Search for the cell housing the specified text and yield its (x, y) center coordinate. 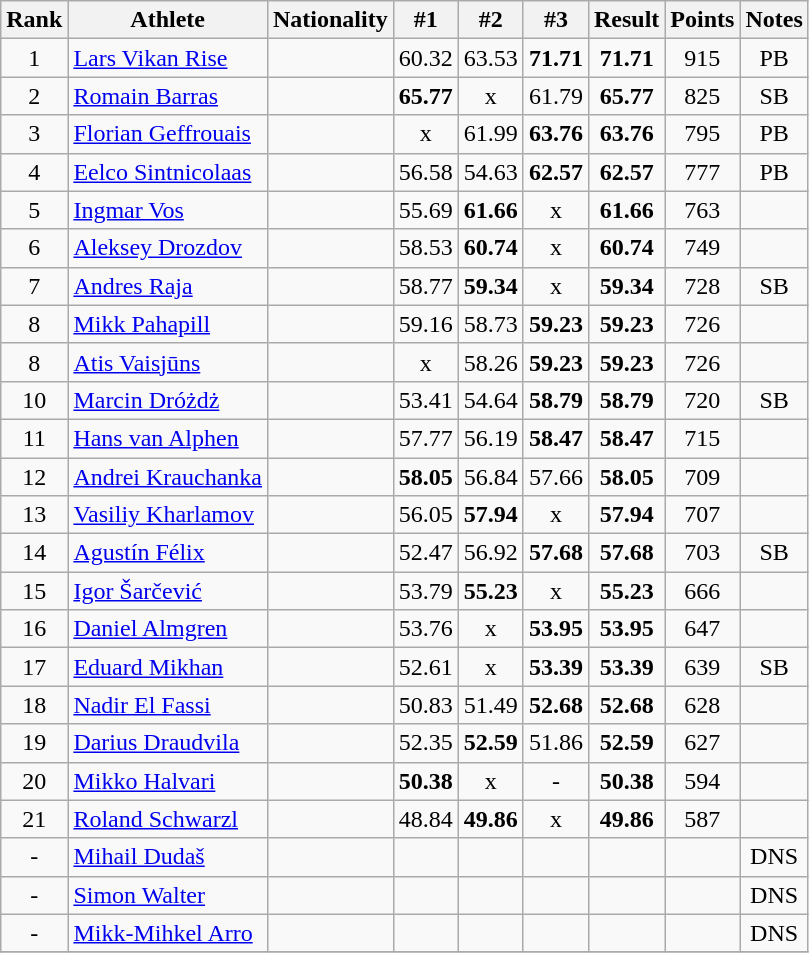
53.76 (426, 629)
Nationality (330, 20)
Andres Raja (168, 286)
18 (34, 705)
Mikko Halvari (168, 781)
647 (702, 629)
Andrei Krauchanka (168, 477)
53.41 (426, 400)
#3 (556, 20)
50.83 (426, 705)
55.69 (426, 210)
6 (34, 248)
Athlete (168, 20)
58.26 (490, 362)
52.47 (426, 553)
Lars Vikan Rise (168, 58)
777 (702, 172)
17 (34, 667)
763 (702, 210)
14 (34, 553)
Agustín Félix (168, 553)
54.64 (490, 400)
Marcin Dróżdż (168, 400)
56.05 (426, 515)
5 (34, 210)
Ingmar Vos (168, 210)
51.49 (490, 705)
Mikk Pahapill (168, 324)
728 (702, 286)
58.77 (426, 286)
48.84 (426, 819)
Points (702, 20)
57.66 (556, 477)
707 (702, 515)
52.61 (426, 667)
60.32 (426, 58)
58.73 (490, 324)
Darius Draudvila (168, 743)
#1 (426, 20)
709 (702, 477)
53.79 (426, 591)
2 (34, 96)
Igor Šarčević (168, 591)
703 (702, 553)
#2 (490, 20)
795 (702, 134)
15 (34, 591)
628 (702, 705)
Romain Barras (168, 96)
7 (34, 286)
Daniel Almgren (168, 629)
51.86 (556, 743)
56.19 (490, 438)
Mikk-Mihkel Arro (168, 933)
Nadir El Fassi (168, 705)
11 (34, 438)
Aleksey Drozdov (168, 248)
587 (702, 819)
666 (702, 591)
915 (702, 58)
1 (34, 58)
4 (34, 172)
Rank (34, 20)
19 (34, 743)
Hans van Alphen (168, 438)
16 (34, 629)
720 (702, 400)
21 (34, 819)
Mihail Dudaš (168, 857)
57.77 (426, 438)
59.16 (426, 324)
58.53 (426, 248)
825 (702, 96)
594 (702, 781)
56.58 (426, 172)
54.63 (490, 172)
61.79 (556, 96)
Notes (774, 20)
3 (34, 134)
63.53 (490, 58)
Eelco Sintnicolaas (168, 172)
715 (702, 438)
Result (626, 20)
Vasiliy Kharlamov (168, 515)
Eduard Mikhan (168, 667)
13 (34, 515)
Simon Walter (168, 895)
52.35 (426, 743)
56.92 (490, 553)
639 (702, 667)
627 (702, 743)
12 (34, 477)
Atis Vaisjūns (168, 362)
10 (34, 400)
749 (702, 248)
61.99 (490, 134)
56.84 (490, 477)
Roland Schwarzl (168, 819)
Florian Geffrouais (168, 134)
20 (34, 781)
